Extract the [X, Y] coordinate from the center of the cell holding the provided text.  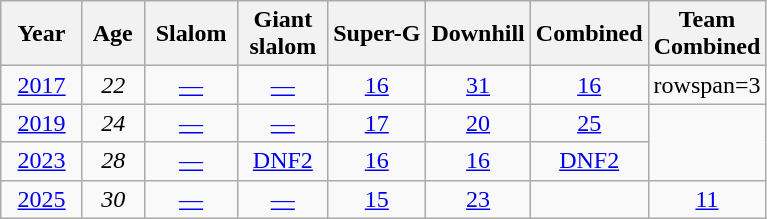
30 [113, 199]
15 [377, 199]
2019 [42, 123]
Downhill [478, 34]
11 [707, 199]
TeamCombined [707, 34]
rowspan=3 [707, 85]
2025 [42, 199]
Year [42, 34]
28 [113, 161]
Giant slalom [283, 34]
20 [478, 123]
Combined [589, 34]
2017 [42, 85]
24 [113, 123]
23 [478, 199]
Age [113, 34]
Slalom [191, 34]
17 [377, 123]
Super-G [377, 34]
25 [589, 123]
22 [113, 85]
31 [478, 85]
2023 [42, 161]
